Find where the given text appears and provide that cell's center as (x, y) coordinate. 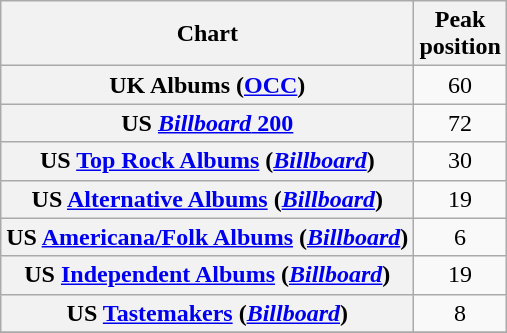
Peakposition (460, 34)
6 (460, 237)
Chart (208, 34)
8 (460, 313)
US Top Rock Albums (Billboard) (208, 161)
UK Albums (OCC) (208, 85)
US Independent Albums (Billboard) (208, 275)
US Billboard 200 (208, 123)
US Tastemakers (Billboard) (208, 313)
US Americana/Folk Albums (Billboard) (208, 237)
72 (460, 123)
US Alternative Albums (Billboard) (208, 199)
60 (460, 85)
30 (460, 161)
